Identify which cell holds the provided text, then report its (X, Y) central coordinate. 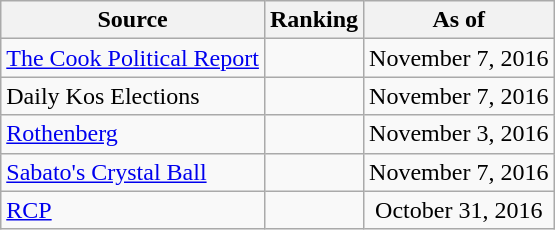
RCP (133, 210)
As of (459, 20)
Rothenberg (133, 134)
Sabato's Crystal Ball (133, 172)
October 31, 2016 (459, 210)
November 3, 2016 (459, 134)
Source (133, 20)
The Cook Political Report (133, 58)
Ranking (314, 20)
Daily Kos Elections (133, 96)
